Find where the given text appears and provide that cell's center as (X, Y) coordinate. 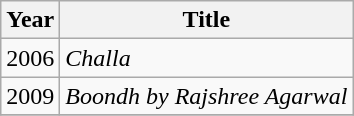
Year (30, 20)
Challa (206, 58)
2006 (30, 58)
2009 (30, 96)
Boondh by Rajshree Agarwal (206, 96)
Title (206, 20)
